Extract the [X, Y] coordinate from the center of the cell holding the provided text.  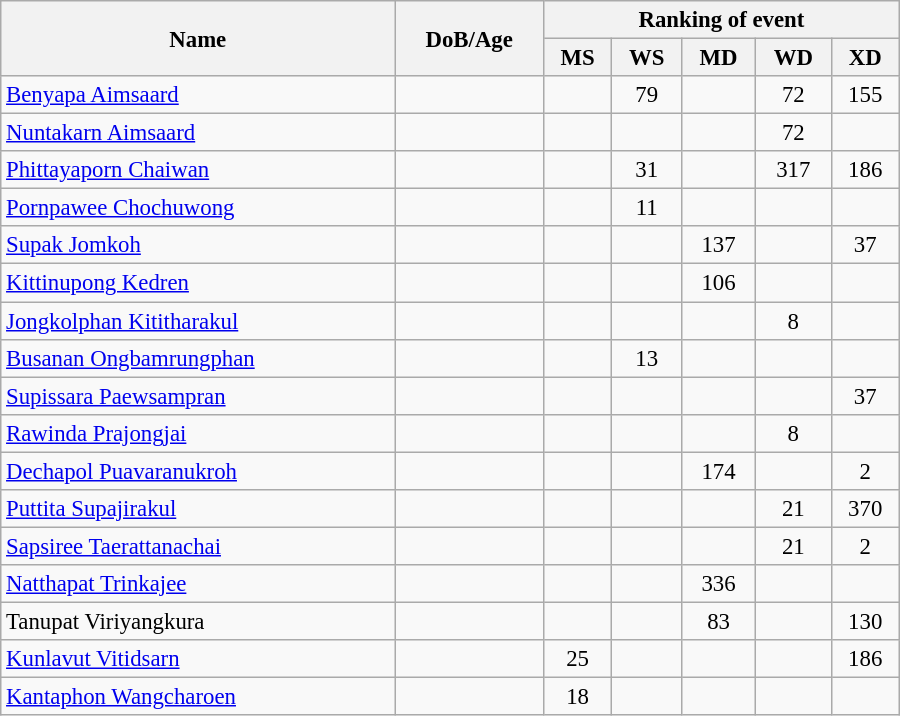
174 [719, 471]
MD [719, 58]
Rawinda Prajongjai [198, 433]
13 [647, 358]
Kantaphon Wangcharoen [198, 697]
WS [647, 58]
317 [793, 170]
DoB/Age [470, 38]
Natthapat Trinkajee [198, 584]
Sapsiree Taerattanachai [198, 546]
18 [578, 697]
137 [719, 245]
Tanupat Viriyangkura [198, 621]
Supak Jomkoh [198, 245]
130 [865, 621]
Kunlavut Vitidsarn [198, 659]
Ranking of event [722, 20]
25 [578, 659]
MS [578, 58]
WD [793, 58]
Dechapol Puavaranukroh [198, 471]
336 [719, 584]
Supissara Paewsampran [198, 396]
Nuntakarn Aimsaard [198, 133]
Busanan Ongbamrungphan [198, 358]
Jongkolphan Kititharakul [198, 321]
Kittinupong Kedren [198, 283]
Benyapa Aimsaard [198, 95]
Phittayaporn Chaiwan [198, 170]
83 [719, 621]
Pornpawee Chochuwong [198, 208]
11 [647, 208]
XD [865, 58]
370 [865, 509]
106 [719, 283]
31 [647, 170]
79 [647, 95]
Puttita Supajirakul [198, 509]
Name [198, 38]
155 [865, 95]
